Detect which cell encompasses the target text, then output its (x, y) center coordinate. 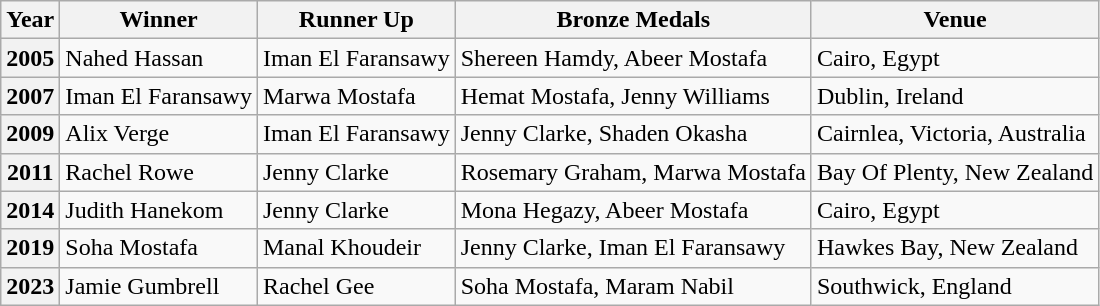
Nahed Hassan (159, 58)
Cairnlea, Victoria, Australia (954, 134)
Alix Verge (159, 134)
Judith Hanekom (159, 210)
Runner Up (356, 20)
Rosemary Graham, Marwa Mostafa (633, 172)
Shereen Hamdy, Abeer Mostafa (633, 58)
2023 (30, 286)
Marwa Mostafa (356, 96)
Bay Of Plenty, New Zealand (954, 172)
Southwick, England (954, 286)
2005 (30, 58)
Year (30, 20)
Dublin, Ireland (954, 96)
Bronze Medals (633, 20)
Mona Hegazy, Abeer Mostafa (633, 210)
Jamie Gumbrell (159, 286)
Rachel Rowe (159, 172)
Winner (159, 20)
Jenny Clarke, Iman El Faransawy (633, 248)
Manal Khoudeir (356, 248)
2009 (30, 134)
2019 (30, 248)
Hawkes Bay, New Zealand (954, 248)
Rachel Gee (356, 286)
Soha Mostafa (159, 248)
Hemat Mostafa, Jenny Williams (633, 96)
Soha Mostafa, Maram Nabil (633, 286)
Jenny Clarke, Shaden Okasha (633, 134)
2011 (30, 172)
Venue (954, 20)
2007 (30, 96)
2014 (30, 210)
